Search for the cell housing the specified text and yield its (X, Y) center coordinate. 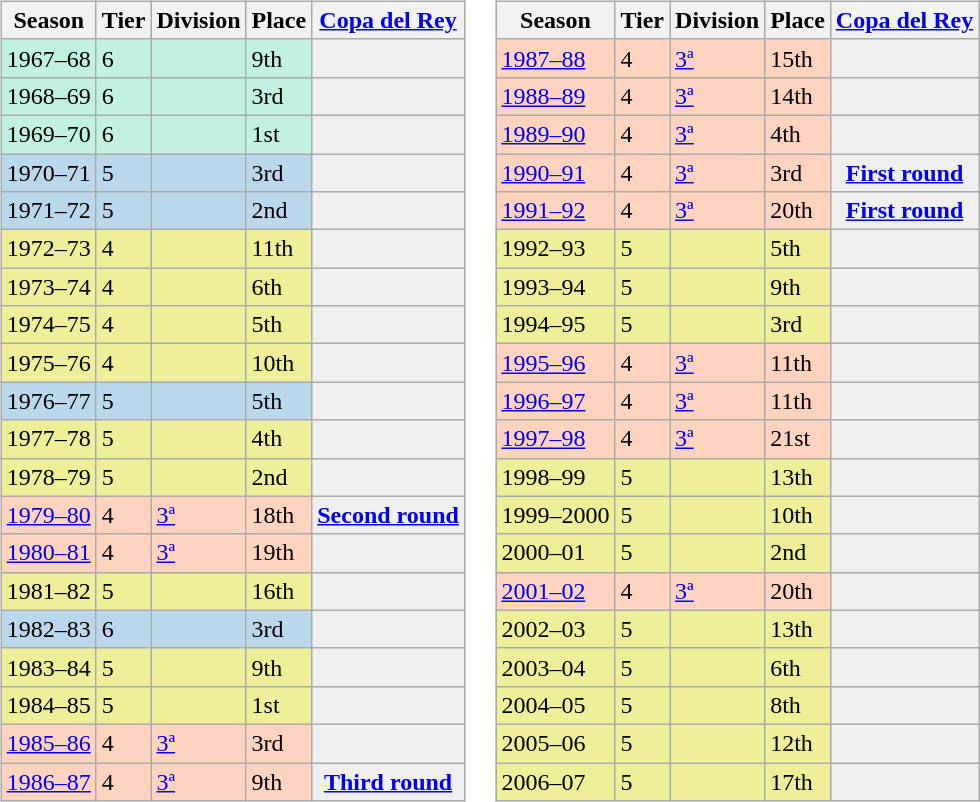
1977–78 (48, 439)
1983–84 (48, 667)
1999–2000 (556, 515)
Second round (388, 515)
1967–68 (48, 58)
1998–99 (556, 477)
1979–80 (48, 515)
1997–98 (556, 439)
1990–91 (556, 173)
2002–03 (556, 629)
1971–72 (48, 211)
1969–70 (48, 134)
1989–90 (556, 134)
2005–06 (556, 743)
1981–82 (48, 591)
1970–71 (48, 173)
18th (279, 515)
1974–75 (48, 325)
2000–01 (556, 553)
1978–79 (48, 477)
2001–02 (556, 591)
1980–81 (48, 553)
17th (798, 781)
1991–92 (556, 211)
1975–76 (48, 363)
1976–77 (48, 401)
14th (798, 96)
16th (279, 591)
1986–87 (48, 781)
1982–83 (48, 629)
1985–86 (48, 743)
12th (798, 743)
1972–73 (48, 249)
2003–04 (556, 667)
Third round (388, 781)
1996–97 (556, 401)
1995–96 (556, 363)
1992–93 (556, 249)
19th (279, 553)
1968–69 (48, 96)
1988–89 (556, 96)
8th (798, 705)
2006–07 (556, 781)
1993–94 (556, 287)
21st (798, 439)
1987–88 (556, 58)
1973–74 (48, 287)
2004–05 (556, 705)
1984–85 (48, 705)
1994–95 (556, 325)
15th (798, 58)
